Determine the [X, Y] coordinate at the center of the cell enclosing the given text.  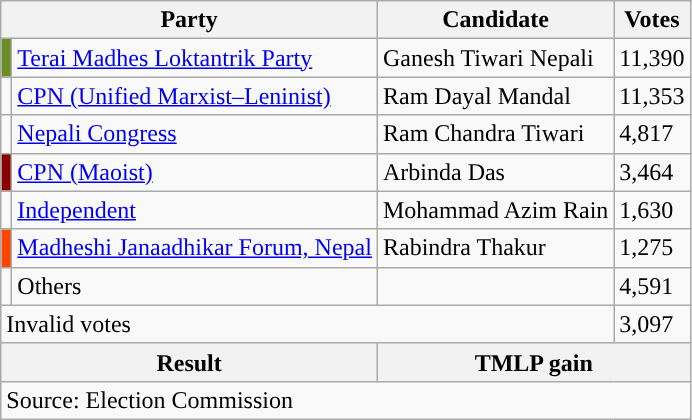
1,275 [652, 248]
Ganesh Tiwari Nepali [495, 58]
CPN (Unified Marxist–Leninist) [195, 96]
Invalid votes [308, 324]
3,464 [652, 172]
11,390 [652, 58]
Nepali Congress [195, 134]
3,097 [652, 324]
Ram Dayal Mandal [495, 96]
CPN (Maoist) [195, 172]
Mohammad Azim Rain [495, 210]
Candidate [495, 20]
4,591 [652, 286]
Independent [195, 210]
Result [190, 362]
1,630 [652, 210]
Arbinda Das [495, 172]
Rabindra Thakur [495, 248]
11,353 [652, 96]
Votes [652, 20]
Others [195, 286]
TMLP gain [534, 362]
Madheshi Janaadhikar Forum, Nepal [195, 248]
Terai Madhes Loktantrik Party [195, 58]
4,817 [652, 134]
Source: Election Commission [346, 400]
Party [190, 20]
Ram Chandra Tiwari [495, 134]
